For the text-containing cell, return its midpoint in (X, Y) coordinate format. 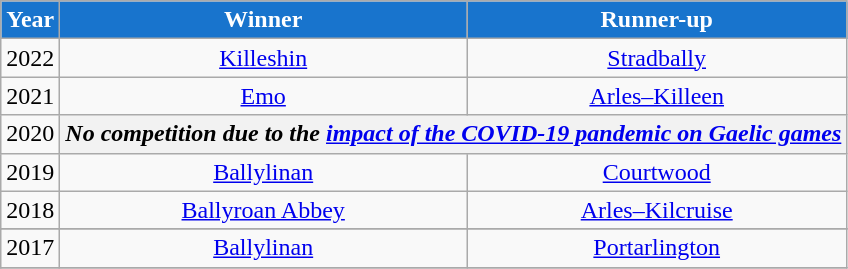
Stradbally (657, 58)
Arles–Kilcruise (657, 210)
2017 (30, 248)
Portarlington (657, 248)
2021 (30, 96)
Emo (264, 96)
Killeshin (264, 58)
No competition due to the impact of the COVID-19 pandemic on Gaelic games (454, 134)
Courtwood (657, 172)
2019 (30, 172)
2022 (30, 58)
Year (30, 20)
Runner-up (657, 20)
2020 (30, 134)
2018 (30, 210)
Winner (264, 20)
Arles–Killeen (657, 96)
Ballyroan Abbey (264, 210)
